From the cell containing the given text, extract its center point as [X, Y] coordinate. 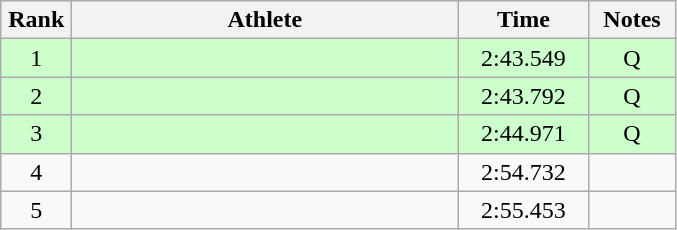
2:54.732 [524, 172]
4 [36, 172]
3 [36, 134]
2:55.453 [524, 210]
Time [524, 20]
Athlete [265, 20]
2:43.792 [524, 96]
2 [36, 96]
Rank [36, 20]
Notes [632, 20]
5 [36, 210]
1 [36, 58]
2:44.971 [524, 134]
2:43.549 [524, 58]
